Detect which cell encompasses the target text, then output its (X, Y) center coordinate. 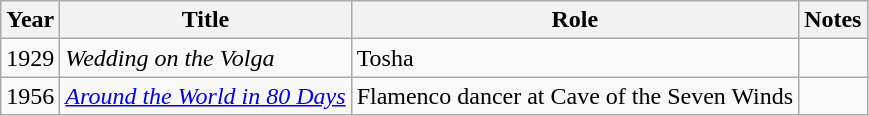
Tosha (575, 58)
1956 (30, 96)
Flamenco dancer at Cave of the Seven Winds (575, 96)
Role (575, 20)
Around the World in 80 Days (206, 96)
Wedding on the Volga (206, 58)
1929 (30, 58)
Notes (833, 20)
Year (30, 20)
Title (206, 20)
